Return (X, Y) of the center of cell containing provided text 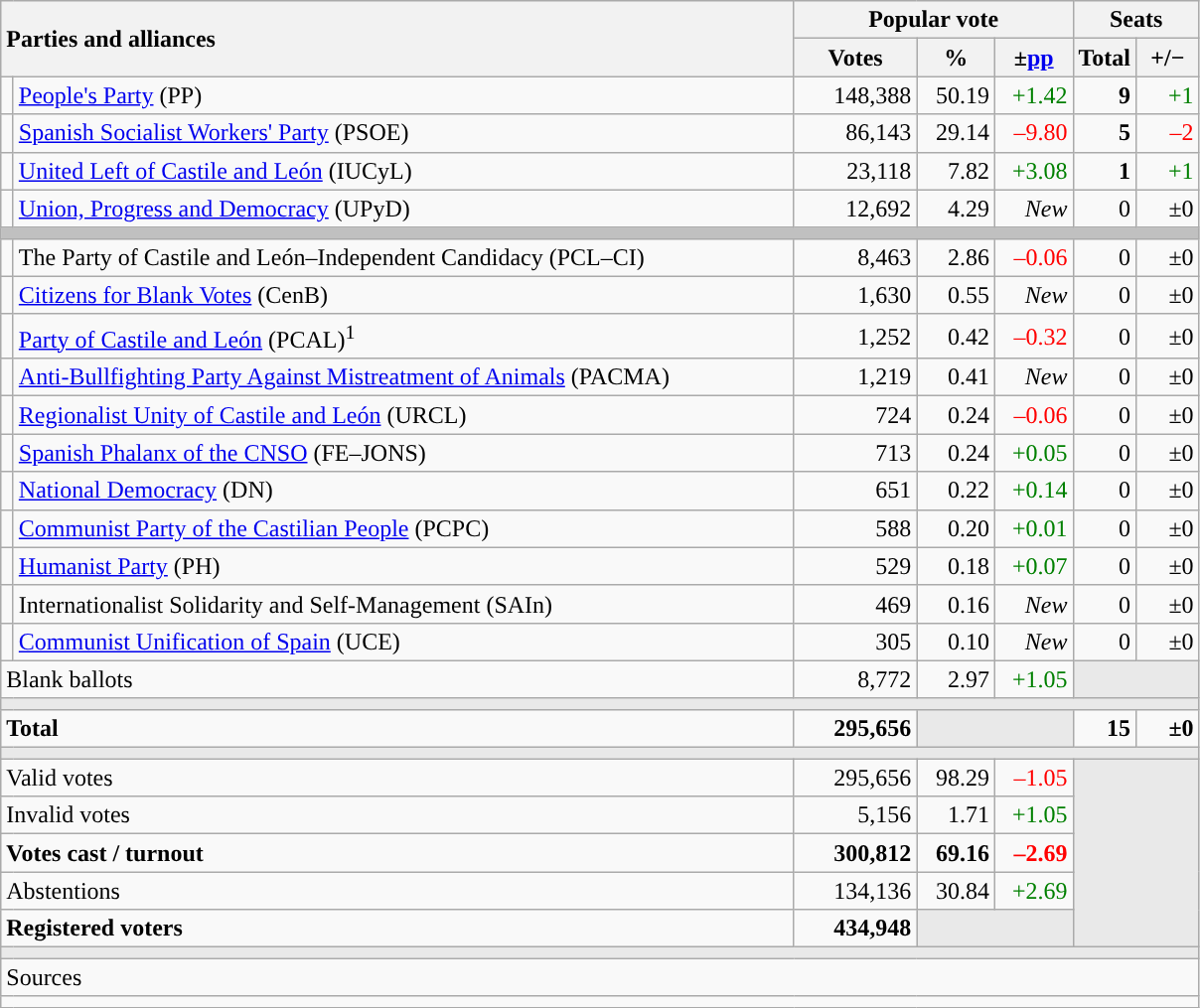
–0.32 (1033, 336)
–2 (1168, 133)
0.18 (956, 566)
30.84 (956, 891)
+0.01 (1033, 528)
+/− (1168, 58)
148,388 (855, 95)
+0.14 (1033, 491)
–9.80 (1033, 133)
15 (1105, 728)
69.16 (956, 853)
434,948 (855, 929)
Spanish Socialist Workers' Party (PSOE) (403, 133)
651 (855, 491)
+3.08 (1033, 171)
588 (855, 528)
Anti-Bullfighting Party Against Mistreatment of Animals (PACMA) (403, 377)
Communist Unification of Spain (UCE) (403, 642)
Regionalist Unity of Castile and León (URCL) (403, 415)
8,772 (855, 679)
29.14 (956, 133)
+1.42 (1033, 95)
86,143 (855, 133)
+0.07 (1033, 566)
National Democracy (DN) (403, 491)
5,156 (855, 815)
Spanish Phalanx of the CNSO (FE–JONS) (403, 453)
1,630 (855, 295)
2.97 (956, 679)
134,136 (855, 891)
Abstentions (397, 891)
0.10 (956, 642)
1,252 (855, 336)
–1.05 (1033, 778)
50.19 (956, 95)
1,219 (855, 377)
0.16 (956, 604)
+2.69 (1033, 891)
0.20 (956, 528)
United Left of Castile and León (IUCyL) (403, 171)
724 (855, 415)
713 (855, 453)
23,118 (855, 171)
Votes (855, 58)
Communist Party of the Castilian People (PCPC) (403, 528)
Sources (600, 977)
Votes cast / turnout (397, 853)
300,812 (855, 853)
Party of Castile and León (PCAL)1 (403, 336)
Registered voters (397, 929)
Citizens for Blank Votes (CenB) (403, 295)
Humanist Party (PH) (403, 566)
9 (1105, 95)
4.29 (956, 209)
–2.69 (1033, 853)
0.42 (956, 336)
Parties and alliances (397, 39)
% (956, 58)
12,692 (855, 209)
469 (855, 604)
1.71 (956, 815)
Union, Progress and Democracy (UPyD) (403, 209)
305 (855, 642)
Invalid votes (397, 815)
+0.05 (1033, 453)
Popular vote (934, 20)
5 (1105, 133)
±pp (1033, 58)
7.82 (956, 171)
0.22 (956, 491)
People's Party (PP) (403, 95)
Blank ballots (397, 679)
0.41 (956, 377)
0.55 (956, 295)
Seats (1136, 20)
Valid votes (397, 778)
The Party of Castile and León–Independent Candidacy (PCL–CI) (403, 257)
8,463 (855, 257)
1 (1105, 171)
529 (855, 566)
2.86 (956, 257)
Internationalist Solidarity and Self-Management (SAIn) (403, 604)
98.29 (956, 778)
